Pinpoint the cell where the given text exists, returning its [x, y] midpoint coordinate. 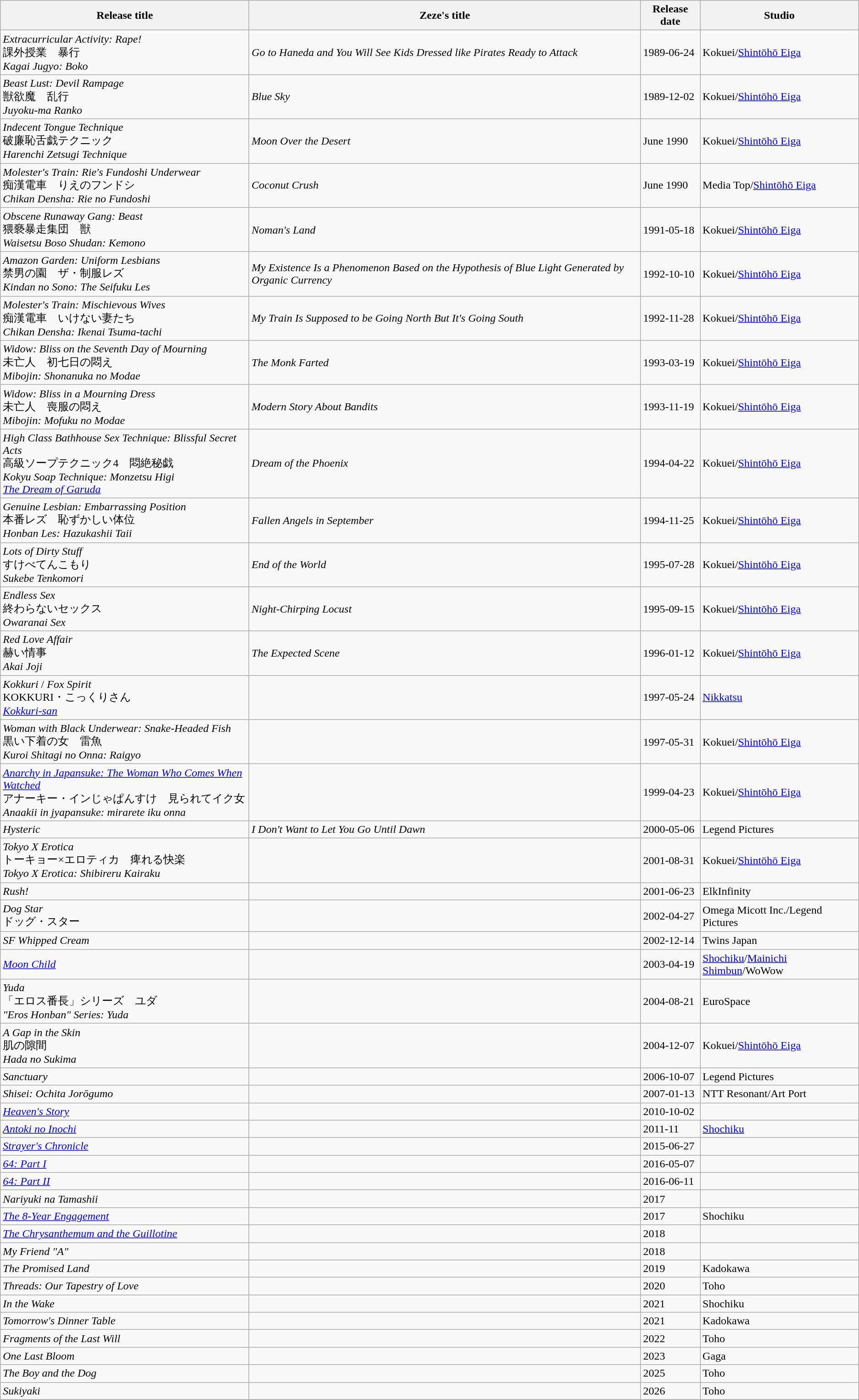
Anarchy in Japansuke: The Woman Who Comes When Watchedアナーキー・インじゃぱんすけ 見られてイク女Anaakii in jyapansuke: mirarete iku onna [125, 792]
My Friend "A" [125, 1251]
Hysteric [125, 829]
End of the World [445, 564]
2026 [670, 1391]
Twins Japan [780, 941]
The Promised Land [125, 1269]
Sukiyaki [125, 1391]
2011-11 [670, 1129]
NTT Resonant/Art Port [780, 1094]
My Train Is Supposed to be Going North But It's Going South [445, 318]
ElkInfinity [780, 891]
2016-06-11 [670, 1181]
2001-08-31 [670, 860]
Shisei: Ochita Jorōgumo [125, 1094]
Fragments of the Last Will [125, 1339]
Fallen Angels in September [445, 520]
1992-10-10 [670, 274]
Gaga [780, 1356]
2007-01-13 [670, 1094]
1993-11-19 [670, 407]
1991-05-18 [670, 229]
Dog Starドッグ・スター [125, 916]
2003-04-19 [670, 965]
Rush! [125, 891]
Go to Haneda and You Will See Kids Dressed like Pirates Ready to Attack [445, 52]
Amazon Garden: Uniform Lesbians禁男の園 ザ・制服レズ Kindan no Sono: The Seifuku Les [125, 274]
Molester's Train: Mischievous Wives痴漢電車 いけない妻たちChikan Densha: Ikenai Tsuma-tachi [125, 318]
1989-06-24 [670, 52]
A Gap in the Skin肌の隙間Hada no Sukima [125, 1045]
Yuda「エロス番長」シリーズ ユダ "Eros Honban" Series: Yuda [125, 1001]
2004-08-21 [670, 1001]
EuroSpace [780, 1001]
Red Love Affair赫い情事Akai Joji [125, 653]
Shochiku/Mainichi Shimbun/WoWow [780, 965]
Widow: Bliss on the Seventh Day of Mourning未亡人 初七日の悶えMibojin: Shonanuka no Modae [125, 363]
1989-12-02 [670, 96]
2001-06-23 [670, 891]
2000-05-06 [670, 829]
1995-07-28 [670, 564]
I Don't Want to Let You Go Until Dawn [445, 829]
64: Part II [125, 1181]
My Existence Is a Phenomenon Based on the Hypothesis of Blue Light Generated by Organic Currency [445, 274]
64: Part I [125, 1164]
Blue Sky [445, 96]
Obscene Runaway Gang: Beast猥褻暴走集団 獣 Waisetsu Boso Shudan: Kemono [125, 229]
Kokkuri / Fox SpiritKOKKURI・こっくりさん Kokkuri-san [125, 697]
Studio [780, 16]
1993-03-19 [670, 363]
1999-04-23 [670, 792]
Antoki no Inochi [125, 1129]
Woman with Black Underwear: Snake-Headed Fish黒い下着の女 雷魚Kuroi Shitagi no Onna: Raigyo [125, 742]
Zeze's title [445, 16]
One Last Bloom [125, 1356]
Indecent Tongue Technique破廉恥舌戯テクニックHarenchi Zetsugi Technique [125, 141]
Modern Story About Bandits [445, 407]
Endless Sex終わらないセックス Owaranai Sex [125, 609]
2006-10-07 [670, 1076]
Night-Chirping Locust [445, 609]
SF Whipped Cream [125, 941]
1997-05-24 [670, 697]
In the Wake [125, 1304]
Genuine Lesbian: Embarrassing Position本番レズ 恥ずかしい体位Honban Les: Hazukashii Taii [125, 520]
2010-10-02 [670, 1111]
The Expected Scene [445, 653]
The Chrysanthemum and the Guillotine [125, 1233]
The Monk Farted [445, 363]
2016-05-07 [670, 1164]
Threads: Our Tapestry of Love [125, 1286]
Molester's Train: Rie's Fundoshi Underwear痴漢電車 りえのフンドシChikan Densha: Rie no Fundoshi [125, 185]
Widow: Bliss in a Mourning Dress未亡人 喪服の悶えMibojin: Mofuku no Modae [125, 407]
1995-09-15 [670, 609]
The Boy and the Dog [125, 1373]
2020 [670, 1286]
Omega Micott Inc./Legend Pictures [780, 916]
2023 [670, 1356]
Coconut Crush [445, 185]
Tokyo X Eroticaトーキョー×エロティカ 痺れる快楽Tokyo X Erotica: Shibireru Kairaku [125, 860]
2019 [670, 1269]
1992-11-28 [670, 318]
Heaven's Story [125, 1111]
1997-05-31 [670, 742]
High Class Bathhouse Sex Technique: Blissful Secret Acts高級ソープテクニック4 悶絶秘戯Kokyu Soap Technique: Monzetsu HigiThe Dream of Garuda [125, 463]
Strayer's Chronicle [125, 1146]
Release date [670, 16]
1996-01-12 [670, 653]
Nariyuki na Tamashii [125, 1199]
2025 [670, 1373]
2004-12-07 [670, 1045]
2002-12-14 [670, 941]
Moon Child [125, 965]
Moon Over the Desert [445, 141]
Tomorrow's Dinner Table [125, 1321]
Lots of Dirty StuffすけべてんこもりSukebe Tenkomori [125, 564]
The 8-Year Engagement [125, 1216]
Release title [125, 16]
1994-11-25 [670, 520]
Nikkatsu [780, 697]
2002-04-27 [670, 916]
2022 [670, 1339]
Sanctuary [125, 1076]
Dream of the Phoenix [445, 463]
Beast Lust: Devil Rampage獣欲魔 乱行Juyoku-ma Ranko [125, 96]
Media Top/Shintōhō Eiga [780, 185]
2015-06-27 [670, 1146]
Extracurricular Activity: Rape!課外授業 暴行Kagai Jugyo: Boko [125, 52]
Noman's Land [445, 229]
1994-04-22 [670, 463]
